Identify which cell holds the provided text, then report its [x, y] central coordinate. 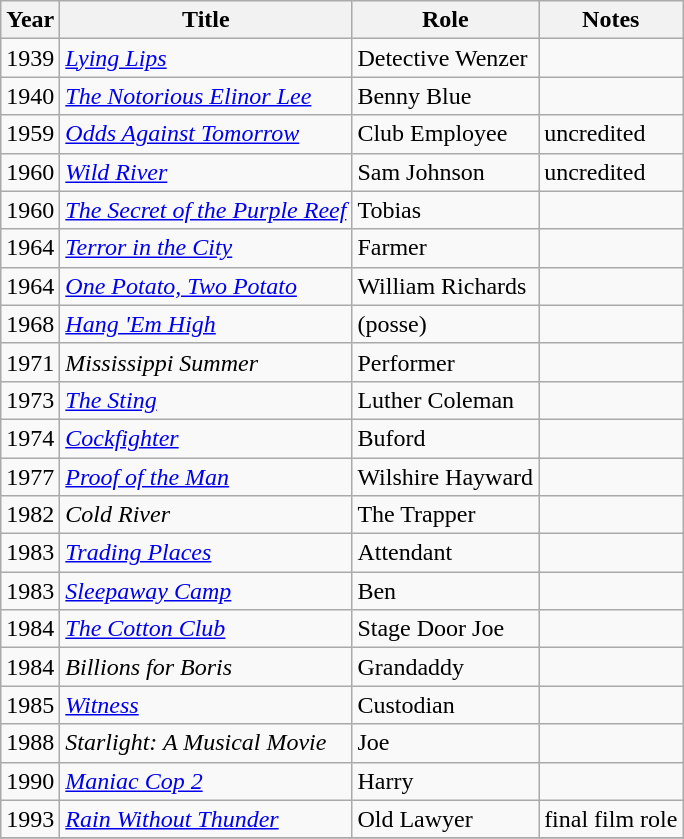
1940 [30, 96]
1985 [30, 705]
1968 [30, 324]
1973 [30, 400]
Sam Johnson [446, 172]
Notes [611, 20]
1993 [30, 819]
Old Lawyer [446, 819]
Odds Against Tomorrow [206, 134]
Proof of the Man [206, 477]
The Notorious Elinor Lee [206, 96]
Ben [446, 591]
Hang 'Em High [206, 324]
Year [30, 20]
Harry [446, 781]
Custodian [446, 705]
The Trapper [446, 515]
1990 [30, 781]
Rain Without Thunder [206, 819]
Trading Places [206, 553]
Club Employee [446, 134]
Performer [446, 362]
Role [446, 20]
Detective Wenzer [446, 58]
One Potato, Two Potato [206, 286]
Benny Blue [446, 96]
1971 [30, 362]
The Cotton Club [206, 629]
Joe [446, 743]
Witness [206, 705]
Buford [446, 438]
Mississippi Summer [206, 362]
Terror in the City [206, 248]
The Secret of the Purple Reef [206, 210]
(posse) [446, 324]
1977 [30, 477]
Farmer [446, 248]
William Richards [446, 286]
1988 [30, 743]
Cockfighter [206, 438]
Luther Coleman [446, 400]
Title [206, 20]
final film role [611, 819]
1974 [30, 438]
Sleepaway Camp [206, 591]
Tobias [446, 210]
Maniac Cop 2 [206, 781]
Grandaddy [446, 667]
Billions for Boris [206, 667]
Attendant [446, 553]
Stage Door Joe [446, 629]
Lying Lips [206, 58]
Wild River [206, 172]
1939 [30, 58]
Starlight: A Musical Movie [206, 743]
1959 [30, 134]
Cold River [206, 515]
1982 [30, 515]
Wilshire Hayward [446, 477]
The Sting [206, 400]
